Identify which cell holds the provided text, then report its (X, Y) central coordinate. 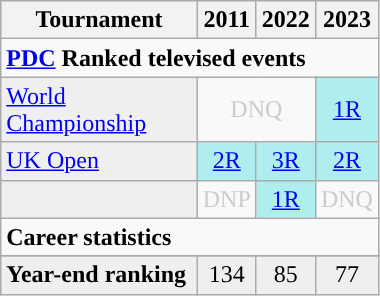
2023 (346, 20)
77 (346, 275)
PDC Ranked televised events (190, 58)
Tournament (99, 20)
DNP (226, 199)
UK Open (99, 161)
2022 (286, 20)
World Championship (99, 110)
3R (286, 161)
85 (286, 275)
Career statistics (190, 237)
Year-end ranking (99, 275)
2011 (226, 20)
134 (226, 275)
